Find where the given text appears and provide that cell's center as [x, y] coordinate. 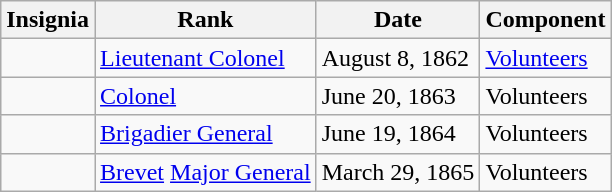
Lieutenant Colonel [206, 58]
August 8, 1862 [398, 58]
March 29, 1865 [398, 172]
Rank [206, 20]
June 19, 1864 [398, 134]
Colonel [206, 96]
Date [398, 20]
Insignia [48, 20]
Brigadier General [206, 134]
Component [546, 20]
Brevet Major General [206, 172]
June 20, 1863 [398, 96]
